Pinpoint the cell where the given text exists, returning its (X, Y) midpoint coordinate. 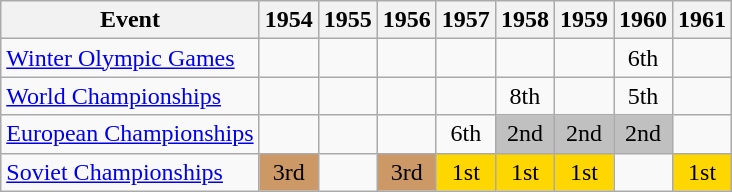
5th (644, 96)
1961 (702, 20)
1954 (288, 20)
Winter Olympic Games (130, 58)
Event (130, 20)
World Championships (130, 96)
1960 (644, 20)
Soviet Championships (130, 172)
1959 (584, 20)
1957 (466, 20)
8th (524, 96)
1958 (524, 20)
1956 (406, 20)
1955 (348, 20)
European Championships (130, 134)
